For the text-containing cell, return its midpoint in (X, Y) coordinate format. 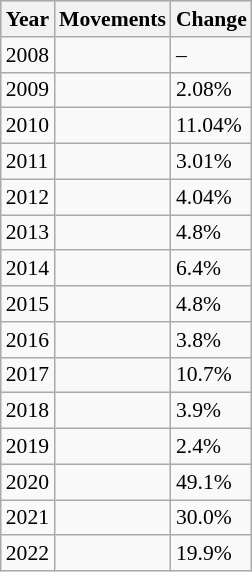
2020 (28, 482)
2.4% (212, 447)
2018 (28, 411)
– (212, 55)
3.01% (212, 162)
6.4% (212, 269)
Movements (112, 19)
2014 (28, 269)
19.9% (212, 554)
30.0% (212, 518)
2.08% (212, 90)
3.8% (212, 340)
Year (28, 19)
2021 (28, 518)
2010 (28, 126)
2011 (28, 162)
2019 (28, 447)
2012 (28, 197)
2009 (28, 90)
2013 (28, 233)
2008 (28, 55)
2015 (28, 304)
2016 (28, 340)
49.1% (212, 482)
2022 (28, 554)
4.04% (212, 197)
11.04% (212, 126)
Change (212, 19)
2017 (28, 375)
10.7% (212, 375)
3.9% (212, 411)
